Return (X, Y) of the center of cell containing provided text 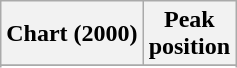
Chart (2000) (72, 34)
Peakposition (189, 34)
